Locate the cell with the specified text and output its [x, y] center coordinate. 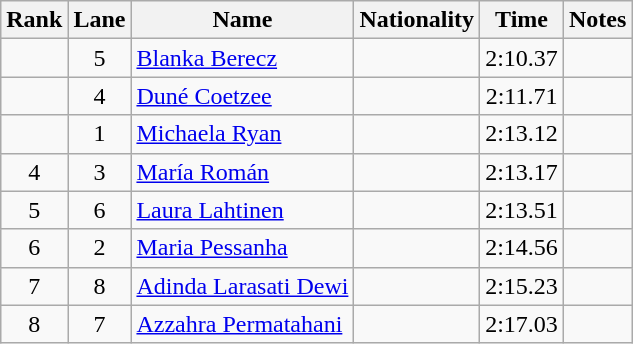
Rank [34, 20]
2:15.23 [522, 286]
2:13.51 [522, 210]
Name [242, 20]
2:17.03 [522, 324]
1 [100, 134]
3 [100, 172]
Maria Pessanha [242, 248]
Azzahra Permatahani [242, 324]
Lane [100, 20]
Adinda Larasati Dewi [242, 286]
2:13.12 [522, 134]
Duné Coetzee [242, 96]
Notes [597, 20]
Michaela Ryan [242, 134]
2 [100, 248]
2:10.37 [522, 58]
2:13.17 [522, 172]
2:11.71 [522, 96]
Nationality [417, 20]
María Román [242, 172]
Time [522, 20]
Laura Lahtinen [242, 210]
2:14.56 [522, 248]
Blanka Berecz [242, 58]
